Capture the cell that displays the provided text and extract its (X, Y) central coordinate. 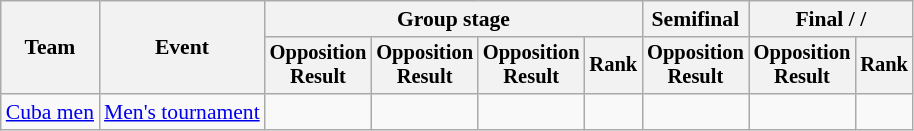
Cuba men (50, 112)
Event (182, 48)
Final / / (831, 19)
Team (50, 48)
Group stage (454, 19)
Men's tournament (182, 112)
Semifinal (696, 19)
